Scan for the cell matching the given text and deliver its (x, y) coordinate at center. 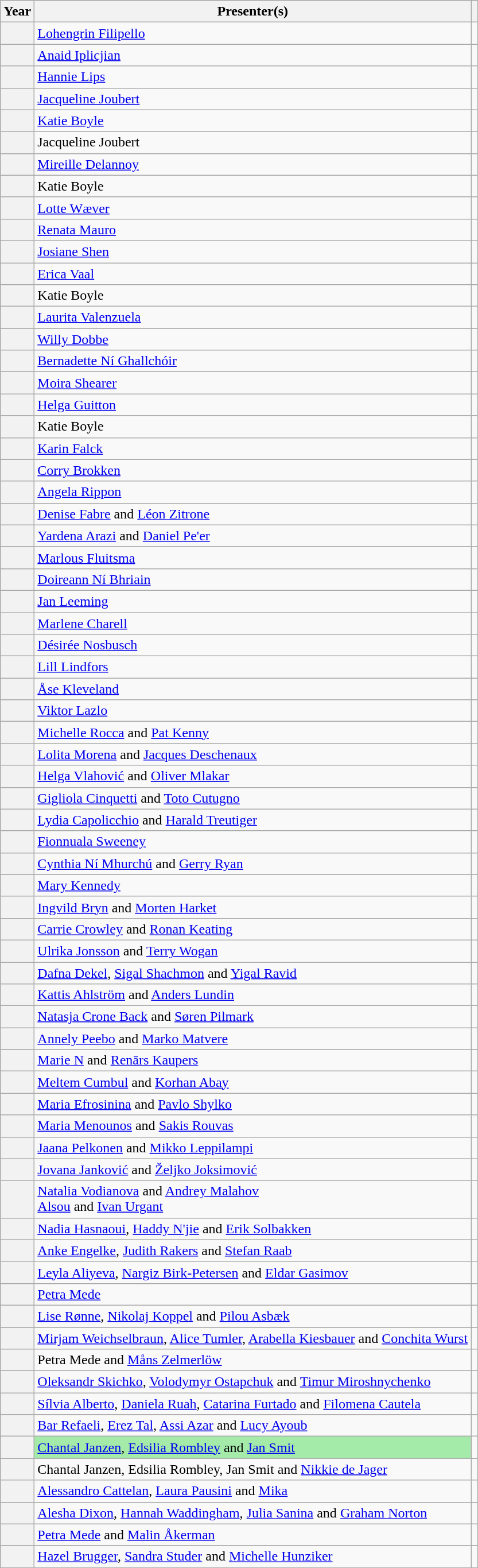
Oleksandr Skichko, Volodymyr Ostapchuk and Timur Miroshnychenko (252, 1382)
Carrie Crowley and Ronan Keating (252, 929)
Sílvia Alberto, Daniela Ruah, Catarina Furtado and Filomena Cautela (252, 1404)
Viktor Lazlo (252, 711)
Doireann Ní Bhriain (252, 579)
Bar Refaeli, Erez Tal, Assi Azar and Lucy Ayoub (252, 1426)
Lotte Wæver (252, 208)
Lise Rønne, Nikolaj Koppel and Pilou Asbæk (252, 1316)
Erica Vaal (252, 274)
Nadia Hasnaoui, Haddy N'jie and Erik Solbakken (252, 1229)
Åse Kleveland (252, 689)
Désirée Nosbusch (252, 645)
Ulrika Jonsson and Terry Wogan (252, 951)
Fionnuala Sweeney (252, 842)
Denise Fabre and Léon Zitrone (252, 514)
Karin Falck (252, 448)
Bernadette Ní Ghallchóir (252, 361)
Chantal Janzen, Edsilia Rombley and Jan Smit (252, 1447)
Maria Menounos and Sakis Rouvas (252, 1126)
Gigliola Cinquetti and Toto Cutugno (252, 798)
Anaid Iplicjian (252, 55)
Petra Mede and Malin Åkerman (252, 1535)
Ingvild Bryn and Morten Harket (252, 907)
Lydia Capolicchio and Harald Treutiger (252, 820)
Hannie Lips (252, 77)
Lill Lindfors (252, 667)
Corry Brokken (252, 470)
Leyla Aliyeva, Nargiz Birk-Petersen and Eldar Gasimov (252, 1272)
Year (17, 11)
Moira Shearer (252, 383)
Angela Rippon (252, 492)
Chantal Janzen, Edsilia Rombley, Jan Smit and Nikkie de Jager (252, 1469)
Mireille Delannoy (252, 164)
Dafna Dekel, Sigal Shachmon and Yigal Ravid (252, 973)
Alessandro Cattelan, Laura Pausini and Mika (252, 1491)
Lolita Morena and Jacques Deschenaux (252, 754)
Presenter(s) (252, 11)
Marlous Fluitsma (252, 557)
Alesha Dixon, Hannah Waddingham, Julia Sanina and Graham Norton (252, 1513)
Mirjam Weichselbraun, Alice Tumler, Arabella Kiesbauer and Conchita Wurst (252, 1338)
Jan Leeming (252, 601)
Marlene Charell (252, 623)
Hazel Brugger, Sandra Studer and Michelle Hunziker (252, 1557)
Renata Mauro (252, 230)
Petra Mede (252, 1294)
Cynthia Ní Mhurchú and Gerry Ryan (252, 864)
Meltem Cumbul and Korhan Abay (252, 1082)
Yardena Arazi and Daniel Pe'er (252, 536)
Kattis Ahlström and Anders Lundin (252, 995)
Anke Engelke, Judith Rakers and Stefan Raab (252, 1250)
Laurita Valenzuela (252, 318)
Michelle Rocca and Pat Kenny (252, 733)
Marie N and Renārs Kaupers (252, 1060)
Mary Kennedy (252, 885)
Maria Efrosinina and Pavlo Shylko (252, 1104)
Jaana Pelkonen and Mikko Leppilampi (252, 1148)
Natasja Crone Back and Søren Pilmark (252, 1017)
Jovana Janković and Željko Joksimović (252, 1170)
Josiane Shen (252, 251)
Annely Peebo and Marko Matvere (252, 1039)
Helga Guitton (252, 405)
Petra Mede and Måns Zelmerlöw (252, 1360)
Lohengrin Filipello (252, 33)
Helga Vlahović and Oliver Mlakar (252, 776)
Willy Dobbe (252, 339)
Natalia Vodianova and Andrey Malahov Alsou and Ivan Urgant (252, 1199)
